For the text-containing cell, return its midpoint in [x, y] coordinate format. 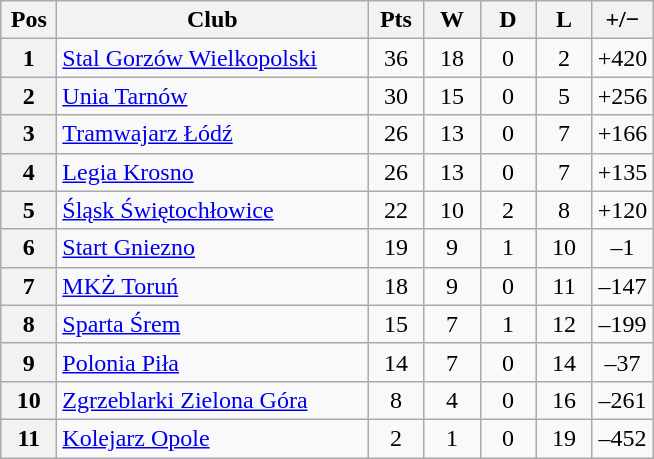
Polonia Piła [212, 362]
Stal Gorzów Wielkopolski [212, 58]
+256 [622, 96]
W [452, 20]
12 [564, 324]
Sparta Śrem [212, 324]
+420 [622, 58]
+166 [622, 134]
22 [396, 210]
Unia Tarnów [212, 96]
MKŻ Toruń [212, 286]
Tramwajarz Łódź [212, 134]
+/− [622, 20]
Legia Krosno [212, 172]
16 [564, 400]
Start Gniezno [212, 248]
–261 [622, 400]
+135 [622, 172]
36 [396, 58]
Śląsk Świętochłowice [212, 210]
Club [212, 20]
Pts [396, 20]
–147 [622, 286]
+120 [622, 210]
30 [396, 96]
–452 [622, 438]
D [508, 20]
–37 [622, 362]
Pos [29, 20]
Kolejarz Opole [212, 438]
L [564, 20]
6 [29, 248]
3 [29, 134]
–199 [622, 324]
Zgrzeblarki Zielona Góra [212, 400]
–1 [622, 248]
